Capture the cell that displays the provided text and extract its (X, Y) central coordinate. 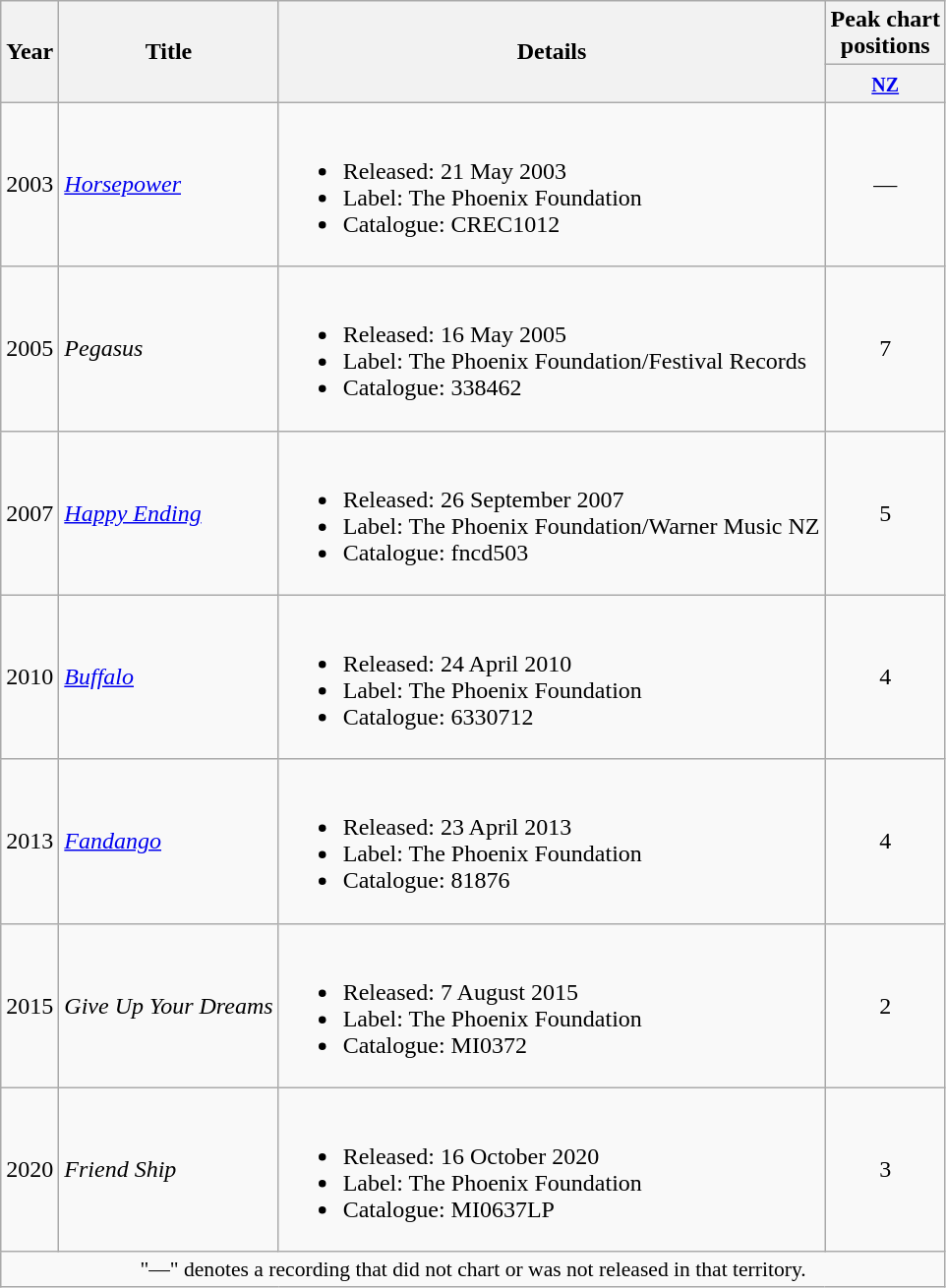
Friend Ship (169, 1170)
Released: 7 August 2015Label: The Phoenix FoundationCatalogue: MI0372 (552, 1005)
Give Up Your Dreams (169, 1005)
5 (885, 513)
2003 (30, 185)
NZ (885, 84)
"—" denotes a recording that did not chart or was not released in that territory. (474, 1269)
Released: 21 May 2003Label: The Phoenix FoundationCatalogue: CREC1012 (552, 185)
— (885, 185)
Peak chartpositions (885, 33)
2007 (30, 513)
3 (885, 1170)
2 (885, 1005)
2005 (30, 348)
Released: 24 April 2010Label: The Phoenix FoundationCatalogue: 6330712 (552, 676)
Released: 16 May 2005Label: The Phoenix Foundation/Festival RecordsCatalogue: 338462 (552, 348)
2015 (30, 1005)
Released: 26 September 2007Label: The Phoenix Foundation/Warner Music NZCatalogue: fncd503 (552, 513)
Fandango (169, 842)
Released: 16 October 2020Label: The Phoenix FoundationCatalogue: MI0637LP (552, 1170)
Buffalo (169, 676)
Details (552, 51)
Horsepower (169, 185)
2020 (30, 1170)
Released: 23 April 2013Label: The Phoenix FoundationCatalogue: 81876 (552, 842)
Happy Ending (169, 513)
2013 (30, 842)
Pegasus (169, 348)
Year (30, 51)
2010 (30, 676)
7 (885, 348)
Title (169, 51)
